Find where the given text appears and provide that cell's center as (X, Y) coordinate. 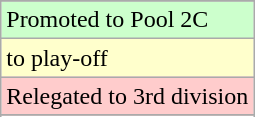
Relegated to 3rd division (128, 96)
Promoted to Pool 2C (128, 20)
to play-off (128, 58)
